Capture the cell that displays the provided text and extract its (X, Y) central coordinate. 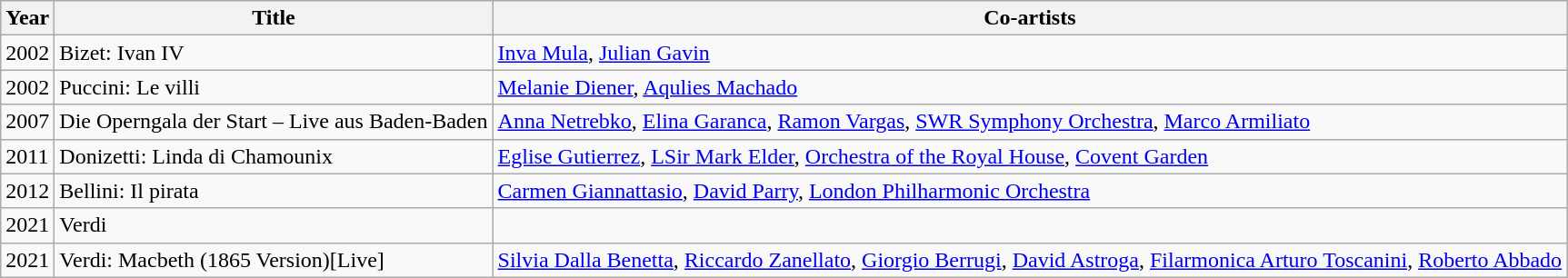
Puccini: Le villi (274, 87)
Carmen Giannattasio, David Parry, London Philharmonic Orchestra (1030, 191)
2012 (27, 191)
Verdi (274, 225)
2007 (27, 122)
Anna Netrebko, Elina Garanca, Ramon Vargas, SWR Symphony Orchestra, Marco Armiliato (1030, 122)
Verdi: Macbeth (1865 Version)[Live] (274, 260)
Bellini: Il pirata (274, 191)
Inva Mula, Julian Gavin (1030, 53)
Silvia Dalla Benetta, Riccardo Zanellato, Giorgio Berrugi, David Astroga, Filarmonica Arturo Toscanini, Roberto Abbado (1030, 260)
Eglise Gutierrez, LSir Mark Elder, Orchestra of the Royal House, Covent Garden (1030, 156)
Melanie Diener, Aqulies Machado (1030, 87)
Die Operngala der Start – Live aus Baden-Baden (274, 122)
Co-artists (1030, 18)
2011 (27, 156)
Donizetti: Linda di Chamounix (274, 156)
Title (274, 18)
Bizet: Ivan IV (274, 53)
Year (27, 18)
